Capture the cell that displays the provided text and extract its [X, Y] central coordinate. 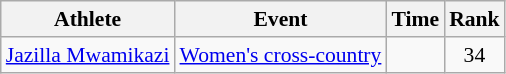
Event [281, 19]
Jazilla Mwamikazi [88, 55]
Women's cross-country [281, 55]
34 [474, 55]
Rank [474, 19]
Time [415, 19]
Athlete [88, 19]
